For the text-containing cell, return its midpoint in [X, Y] coordinate format. 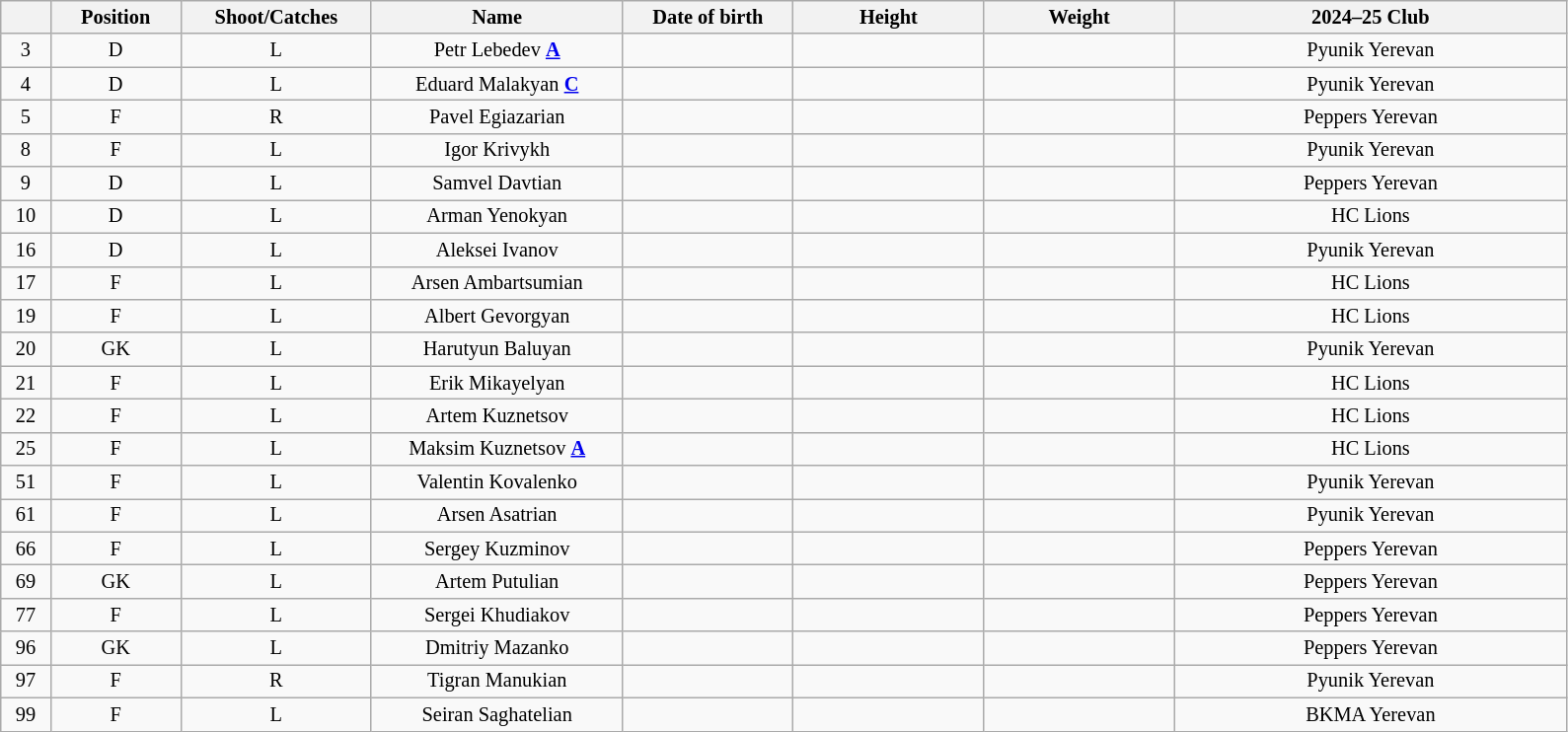
96 [26, 648]
Petr Lebedev A [496, 50]
Name [496, 17]
17 [26, 283]
Seiran Saghatelian [496, 714]
97 [26, 681]
4 [26, 84]
9 [26, 183]
22 [26, 415]
Height [888, 17]
25 [26, 449]
Pavel Egiazarian [496, 116]
Sergey Kuzminov [496, 549]
Arman Yenokyan [496, 216]
21 [26, 383]
Arsen Ambartsumian [496, 283]
BKMA Yerevan [1370, 714]
8 [26, 150]
77 [26, 615]
3 [26, 50]
Aleksei Ivanov [496, 250]
2024–25 Club [1370, 17]
Maksim Kuznetsov A [496, 449]
Arsen Asatrian [496, 515]
5 [26, 116]
99 [26, 714]
51 [26, 482]
Date of birth [709, 17]
Tigran Manukian [496, 681]
Dmitriy Mazanko [496, 648]
Sergei Khudiakov [496, 615]
61 [26, 515]
10 [26, 216]
Igor Krivykh [496, 150]
Weight [1080, 17]
Shoot/Catches [276, 17]
Erik Mikayelyan [496, 383]
Harutyun Baluyan [496, 349]
Artem Putulian [496, 581]
66 [26, 549]
20 [26, 349]
Valentin Kovalenko [496, 482]
69 [26, 581]
19 [26, 316]
Artem Kuznetsov [496, 415]
Samvel Davtian [496, 183]
Albert Gevorgyan [496, 316]
Position [115, 17]
Eduard Malakyan C [496, 84]
16 [26, 250]
